Capture the cell that displays the provided text and extract its [x, y] central coordinate. 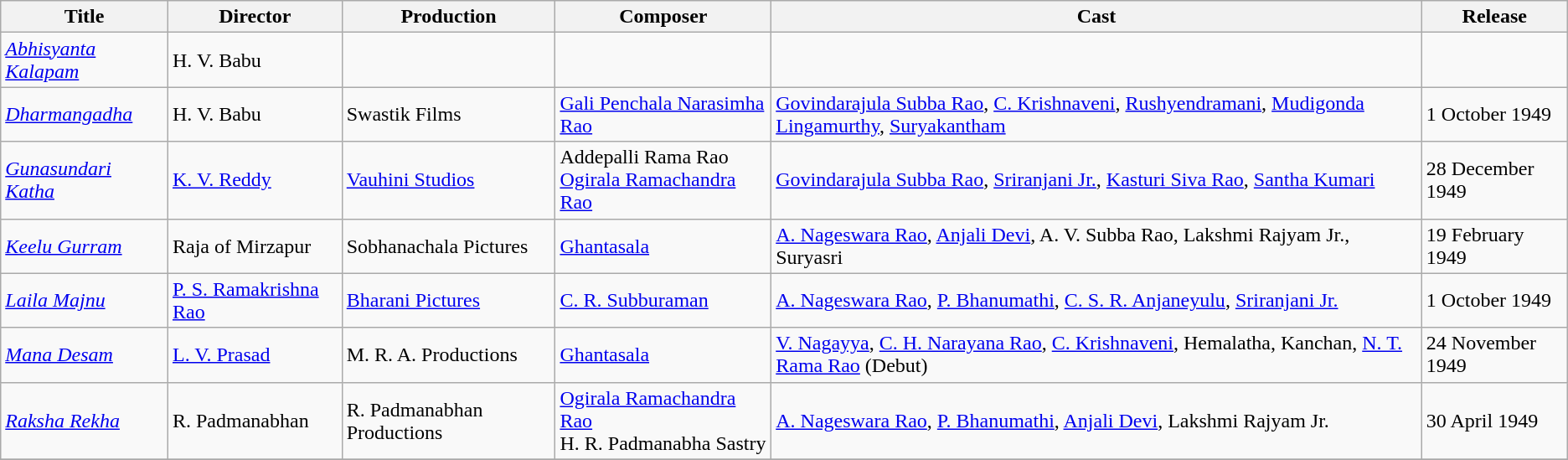
Abhisyanta Kalapam [85, 60]
Vauhini Studios [449, 180]
Bharani Pictures [449, 300]
P. S. Ramakrishna Rao [255, 300]
Raja of Mirzapur [255, 246]
A. Nageswara Rao, P. Bhanumathi, C. S. R. Anjaneyulu, Sriranjani Jr. [1097, 300]
19 February 1949 [1494, 246]
Dharmangadha [85, 114]
V. Nagayya, C. H. Narayana Rao, C. Krishnaveni, Hemalatha, Kanchan, N. T. Rama Rao (Debut) [1097, 355]
Cast [1097, 17]
Govindarajula Subba Rao, C. Krishnaveni, Rushyendramani, Mudigonda Lingamurthy, Suryakantham [1097, 114]
24 November 1949 [1494, 355]
R. Padmanabhan Productions [449, 421]
28 December 1949 [1494, 180]
L. V. Prasad [255, 355]
M. R. A. Productions [449, 355]
A. Nageswara Rao, P. Bhanumathi, Anjali Devi, Lakshmi Rajyam Jr. [1097, 421]
Addepalli Rama RaoOgirala Ramachandra Rao [663, 180]
Title [85, 17]
Composer [663, 17]
K. V. Reddy [255, 180]
Govindarajula Subba Rao, Sriranjani Jr., Kasturi Siva Rao, Santha Kumari [1097, 180]
30 April 1949 [1494, 421]
Gunasundari Katha [85, 180]
Keelu Gurram [85, 246]
Mana Desam [85, 355]
Ogirala Ramachandra RaoH. R. Padmanabha Sastry [663, 421]
Sobhanachala Pictures [449, 246]
R. Padmanabhan [255, 421]
Release [1494, 17]
Production [449, 17]
Swastik Films [449, 114]
Raksha Rekha [85, 421]
Gali Penchala Narasimha Rao [663, 114]
A. Nageswara Rao, Anjali Devi, A. V. Subba Rao, Lakshmi Rajyam Jr., Suryasri [1097, 246]
Laila Majnu [85, 300]
C. R. Subburaman [663, 300]
Director [255, 17]
